Pinpoint the cell where the given text exists, returning its [X, Y] midpoint coordinate. 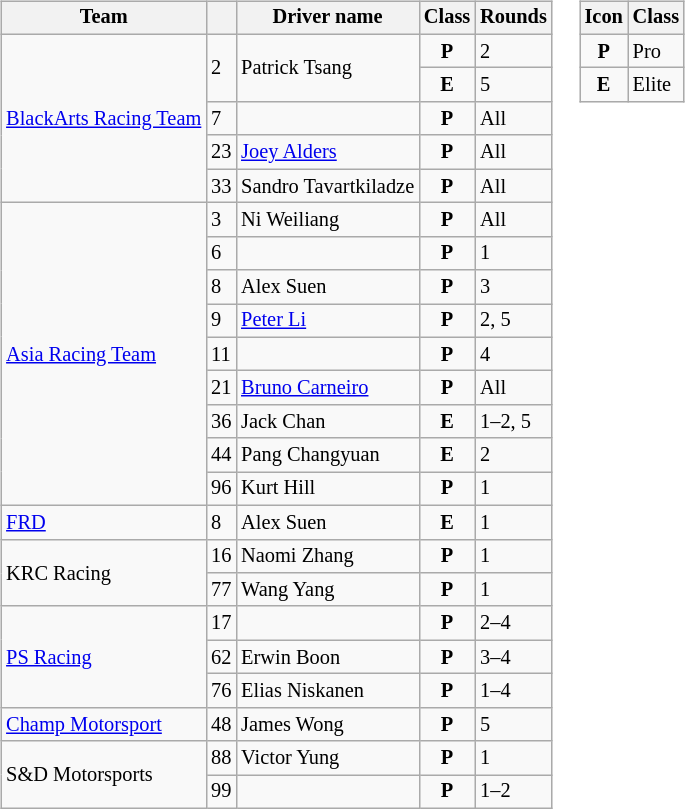
Elias Niskanen [328, 691]
Elite [656, 85]
62 [221, 657]
44 [221, 455]
Pro [656, 51]
KRC Racing [104, 572]
Rounds [514, 18]
Naomi Zhang [328, 556]
Icon [604, 18]
7 [221, 119]
33 [221, 186]
James Wong [328, 724]
Erwin Boon [328, 657]
9 [221, 321]
99 [221, 792]
Ni Weiliang [328, 220]
PS Racing [104, 656]
Kurt Hill [328, 489]
96 [221, 489]
BlackArts Racing Team [104, 118]
36 [221, 422]
1–2, 5 [514, 422]
1–2 [514, 792]
Sandro Tavartkiladze [328, 186]
Team [104, 18]
Asia Racing Team [104, 354]
21 [221, 388]
Victor Yung [328, 758]
Driver name [328, 18]
Peter Li [328, 321]
Patrick Tsang [328, 68]
77 [221, 590]
48 [221, 724]
17 [221, 623]
76 [221, 691]
2, 5 [514, 321]
Pang Changyuan [328, 455]
Jack Chan [328, 422]
Champ Motorsport [104, 724]
2–4 [514, 623]
Wang Yang [328, 590]
11 [221, 354]
1–4 [514, 691]
6 [221, 253]
23 [221, 152]
Bruno Carneiro [328, 388]
Joey Alders [328, 152]
S&D Motorsports [104, 774]
FRD [104, 522]
16 [221, 556]
88 [221, 758]
4 [514, 354]
3–4 [514, 657]
